Locate the cell with the specified text and output its (x, y) center coordinate. 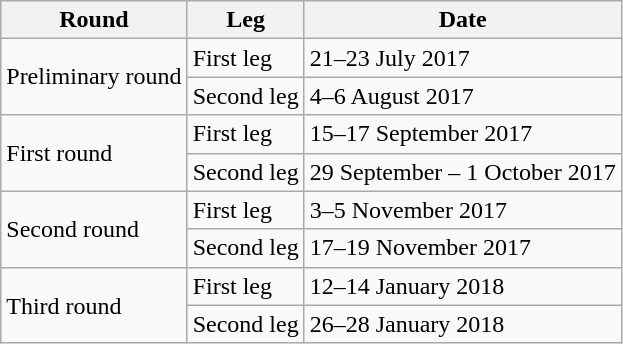
Second round (94, 229)
Preliminary round (94, 77)
12–14 January 2018 (462, 286)
17–19 November 2017 (462, 248)
15–17 September 2017 (462, 134)
Third round (94, 305)
21–23 July 2017 (462, 58)
Date (462, 20)
29 September – 1 October 2017 (462, 172)
Round (94, 20)
First round (94, 153)
4–6 August 2017 (462, 96)
3–5 November 2017 (462, 210)
Leg (246, 20)
26–28 January 2018 (462, 324)
